Output the (X, Y) coordinate of the center of the cell containing the given text.  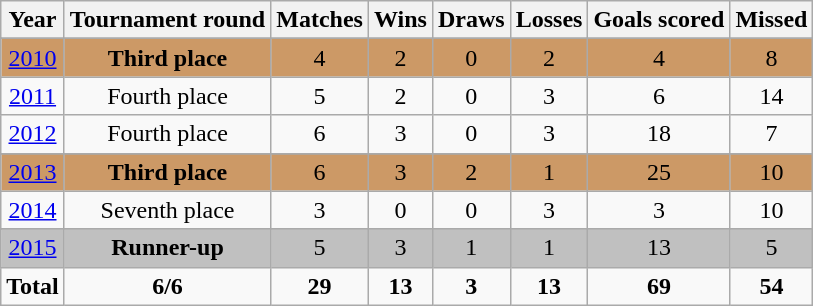
18 (659, 134)
Runner-up (167, 248)
25 (659, 172)
8 (772, 58)
2015 (33, 248)
Total (33, 286)
Goals scored (659, 20)
2013 (33, 172)
Year (33, 20)
Wins (400, 20)
54 (772, 286)
Seventh place (167, 210)
69 (659, 286)
2011 (33, 96)
14 (772, 96)
7 (772, 134)
Matches (320, 20)
6/6 (167, 286)
Draws (471, 20)
2010 (33, 58)
Tournament round (167, 20)
29 (320, 286)
Losses (549, 20)
2012 (33, 134)
Missed (772, 20)
2014 (33, 210)
